Detect which cell encompasses the target text, then output its (X, Y) center coordinate. 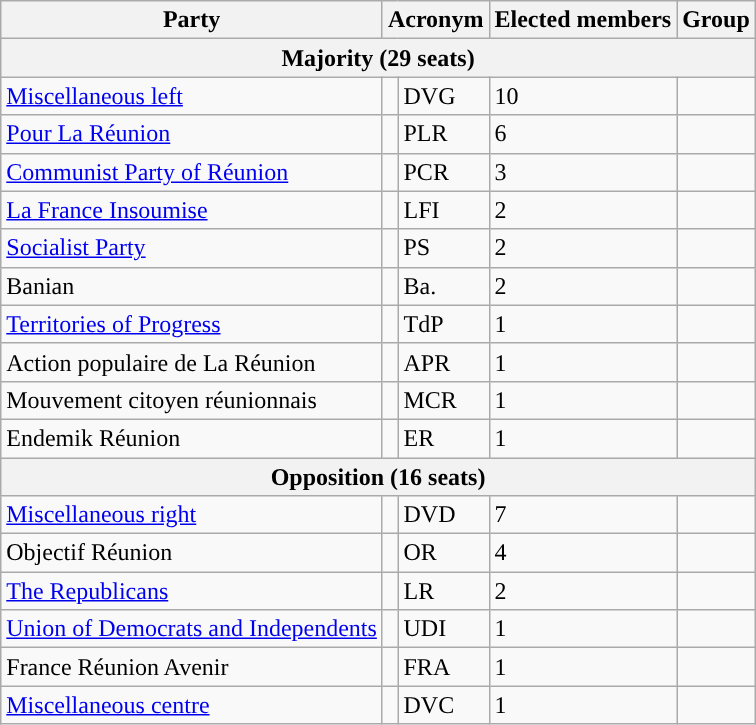
Banian (192, 286)
3 (583, 172)
DVD (444, 515)
DVC (444, 705)
Group (716, 20)
6 (583, 134)
Socialist Party (192, 248)
Territories of Progress (192, 324)
Action populaire de La Réunion (192, 362)
OR (444, 553)
PS (444, 248)
Miscellaneous right (192, 515)
Elected members (583, 20)
Acronym (436, 20)
TdP (444, 324)
DVG (444, 96)
FRA (444, 667)
LFI (444, 210)
Miscellaneous left (192, 96)
Mouvement citoyen réunionnais (192, 400)
France Réunion Avenir (192, 667)
LR (444, 591)
La France Insoumise (192, 210)
MCR (444, 400)
10 (583, 96)
4 (583, 553)
Pour La Réunion (192, 134)
Union of Democrats and Independents (192, 629)
Objectif Réunion (192, 553)
Miscellaneous centre (192, 705)
PCR (444, 172)
Endemik Réunion (192, 438)
APR (444, 362)
The Republicans (192, 591)
7 (583, 515)
UDI (444, 629)
Communist Party of Réunion (192, 172)
ER (444, 438)
Party (192, 20)
Ba. (444, 286)
Majority (29 seats) (378, 58)
Opposition (16 seats) (378, 477)
PLR (444, 134)
